From the cell containing the given text, extract its center point as (X, Y) coordinate. 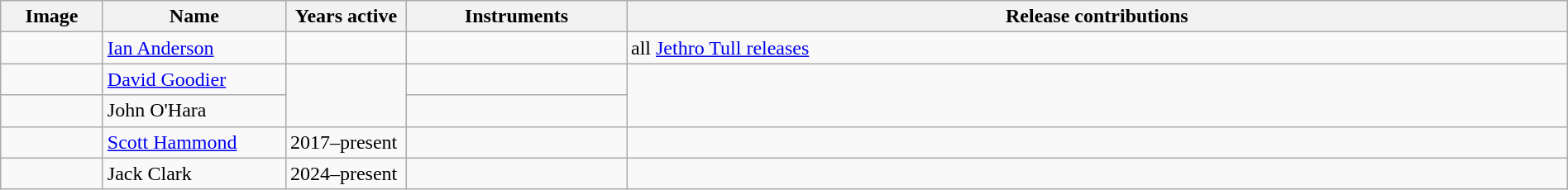
Instruments (516, 17)
2017–present (346, 142)
all Jethro Tull releases (1097, 48)
David Goodier (194, 79)
Years active (346, 17)
Scott Hammond (194, 142)
Image (52, 17)
John O'Hara (194, 111)
Name (194, 17)
Jack Clark (194, 173)
Ian Anderson (194, 48)
Release contributions (1097, 17)
2024–present (346, 173)
